Search for the cell housing the specified text and yield its (x, y) center coordinate. 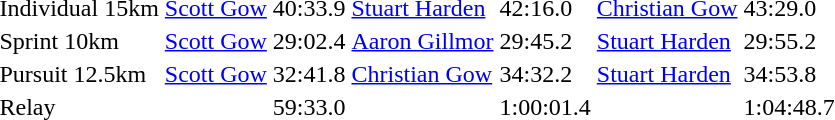
29:45.2 (545, 41)
Aaron Gillmor (422, 41)
34:32.2 (545, 74)
29:02.4 (309, 41)
Christian Gow (422, 74)
32:41.8 (309, 74)
